Return (x, y) of the center of cell containing provided text 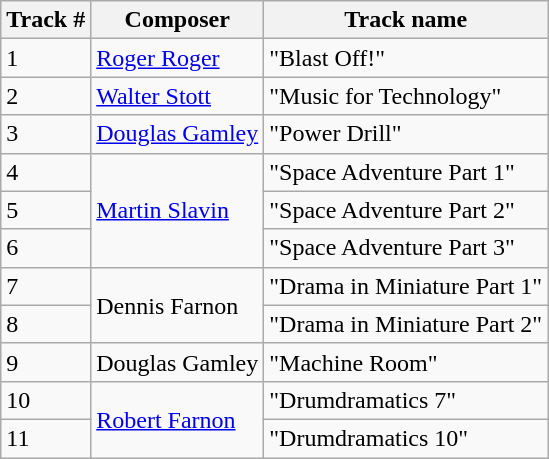
Roger Roger (178, 58)
"Drama in Miniature Part 1" (406, 286)
"Drumdramatics 7" (406, 400)
7 (46, 286)
10 (46, 400)
8 (46, 324)
4 (46, 172)
"Space Adventure Part 3" (406, 248)
3 (46, 134)
"Space Adventure Part 1" (406, 172)
"Drumdramatics 10" (406, 438)
Dennis Farnon (178, 305)
"Drama in Miniature Part 2" (406, 324)
9 (46, 362)
"Power Drill" (406, 134)
1 (46, 58)
Martin Slavin (178, 210)
Robert Farnon (178, 419)
"Machine Room" (406, 362)
"Blast Off!" (406, 58)
"Music for Technology" (406, 96)
Composer (178, 20)
Track # (46, 20)
"Space Adventure Part 2" (406, 210)
6 (46, 248)
11 (46, 438)
5 (46, 210)
Walter Stott (178, 96)
2 (46, 96)
Track name (406, 20)
